Find where the given text appears and provide that cell's center as [x, y] coordinate. 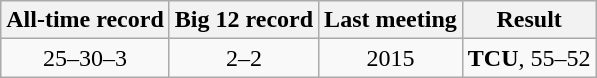
Last meeting [391, 20]
Big 12 record [244, 20]
25–30–3 [86, 58]
2–2 [244, 58]
All-time record [86, 20]
Result [529, 20]
2015 [391, 58]
TCU, 55–52 [529, 58]
